From the cell containing the given text, extract its center point as [X, Y] coordinate. 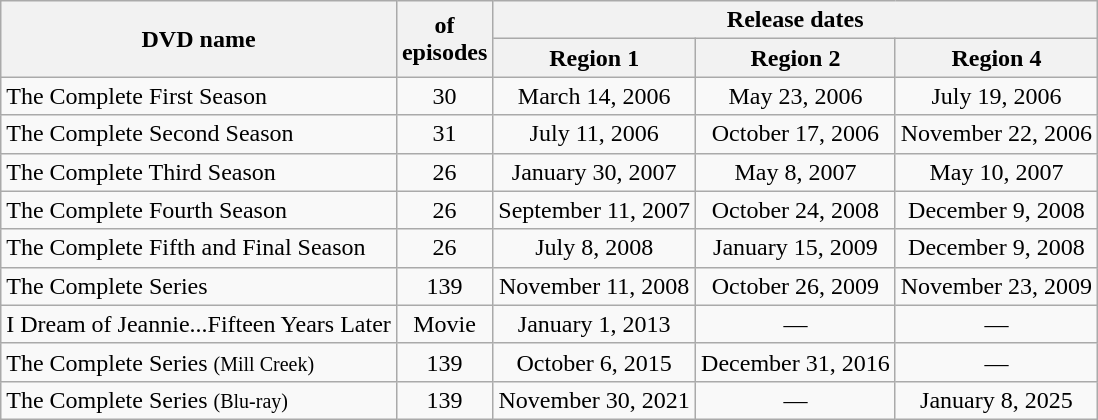
November 11, 2008 [594, 286]
The Complete Series (Blu-ray) [199, 400]
Release dates [796, 20]
Region 4 [996, 58]
30 [444, 96]
Region 2 [796, 58]
The Complete Series [199, 286]
October 24, 2008 [796, 210]
May 8, 2007 [796, 172]
The Complete Third Season [199, 172]
The Complete Second Season [199, 134]
January 15, 2009 [796, 248]
May 10, 2007 [996, 172]
January 1, 2013 [594, 324]
November 30, 2021 [594, 400]
I Dream of Jeannie...Fifteen Years Later [199, 324]
July 19, 2006 [996, 96]
March 14, 2006 [594, 96]
November 22, 2006 [996, 134]
December 31, 2016 [796, 362]
January 30, 2007 [594, 172]
The Complete Fourth Season [199, 210]
July 11, 2006 [594, 134]
Region 1 [594, 58]
November 23, 2009 [996, 286]
The Complete Fifth and Final Season [199, 248]
January 8, 2025 [996, 400]
July 8, 2008 [594, 248]
October 6, 2015 [594, 362]
DVD name [199, 39]
Movie [444, 324]
October 26, 2009 [796, 286]
May 23, 2006 [796, 96]
The Complete Series (Mill Creek) [199, 362]
The Complete First Season [199, 96]
September 11, 2007 [594, 210]
31 [444, 134]
ofepisodes [444, 39]
October 17, 2006 [796, 134]
